Return (x, y) of the center of cell containing provided text 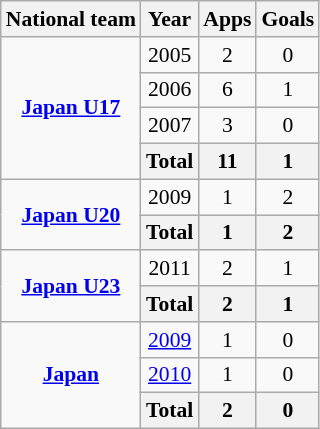
Year (170, 19)
National team (71, 19)
3 (227, 126)
Goals (288, 19)
Japan (71, 376)
Apps (227, 19)
2005 (170, 55)
Japan U23 (71, 286)
Japan U20 (71, 214)
2011 (170, 269)
11 (227, 162)
2007 (170, 126)
2006 (170, 90)
2010 (170, 375)
Japan U17 (71, 108)
6 (227, 90)
